From the cell containing the given text, extract its center point as (X, Y) coordinate. 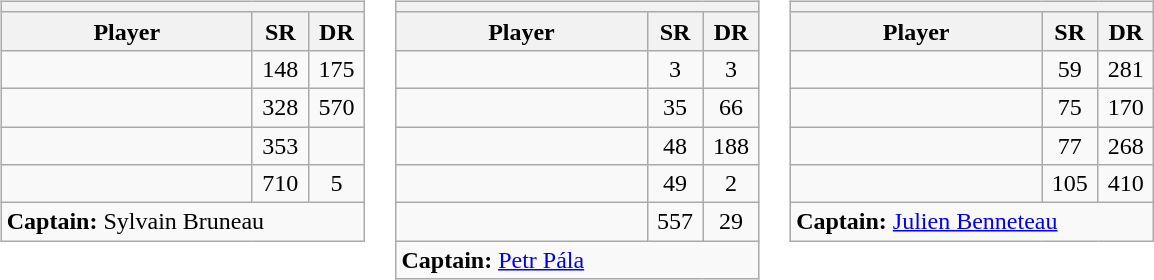
281 (1126, 69)
175 (336, 69)
49 (675, 184)
Captain: Sylvain Bruneau (182, 222)
328 (280, 107)
Captain: Julien Benneteau (972, 222)
29 (731, 222)
2 (731, 184)
188 (731, 145)
557 (675, 222)
66 (731, 107)
Captain: Petr Pála (578, 260)
353 (280, 145)
170 (1126, 107)
75 (1070, 107)
148 (280, 69)
77 (1070, 145)
268 (1126, 145)
410 (1126, 184)
105 (1070, 184)
5 (336, 184)
710 (280, 184)
35 (675, 107)
59 (1070, 69)
48 (675, 145)
570 (336, 107)
